From the cell containing the given text, extract its center point as (X, Y) coordinate. 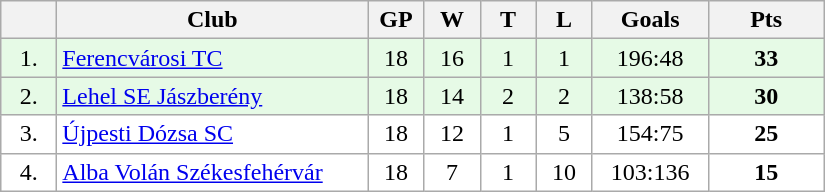
Pts (766, 20)
Újpesti Dózsa SC (212, 134)
14 (452, 96)
W (452, 20)
7 (452, 172)
4. (29, 172)
30 (766, 96)
33 (766, 58)
3. (29, 134)
Lehel SE Jászberény (212, 96)
Goals (650, 20)
154:75 (650, 134)
2. (29, 96)
1. (29, 58)
196:48 (650, 58)
12 (452, 134)
L (564, 20)
138:58 (650, 96)
10 (564, 172)
16 (452, 58)
5 (564, 134)
Ferencvárosi TC (212, 58)
15 (766, 172)
GP (396, 20)
103:136 (650, 172)
T (508, 20)
Club (212, 20)
Alba Volán Székesfehérvár (212, 172)
25 (766, 134)
